Scan for the cell matching the given text and deliver its [x, y] coordinate at center. 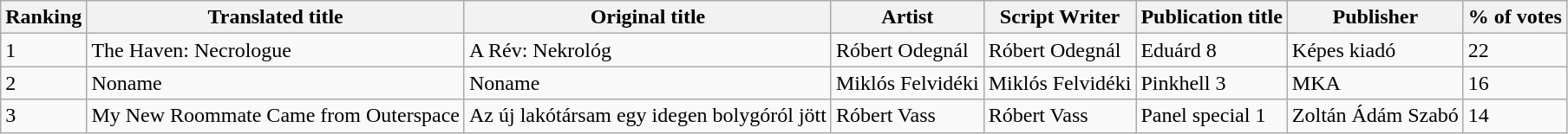
Ranking [43, 17]
A Rév: Nekrológ [647, 50]
Script Writer [1060, 17]
Zoltán Ádám Szabó [1375, 116]
Képes kiadó [1375, 50]
Publication title [1212, 17]
Translated title [276, 17]
Az új lakótársam egy idegen bolygóról jött [647, 116]
3 [43, 116]
The Haven: Necrologue [276, 50]
% of votes [1514, 17]
14 [1514, 116]
Original title [647, 17]
MKA [1375, 83]
Publisher [1375, 17]
Pinkhell 3 [1212, 83]
Panel special 1 [1212, 116]
Artist [907, 17]
2 [43, 83]
22 [1514, 50]
16 [1514, 83]
1 [43, 50]
Eduárd 8 [1212, 50]
My New Roommate Came from Outerspace [276, 116]
